From the cell containing the given text, extract its center point as [X, Y] coordinate. 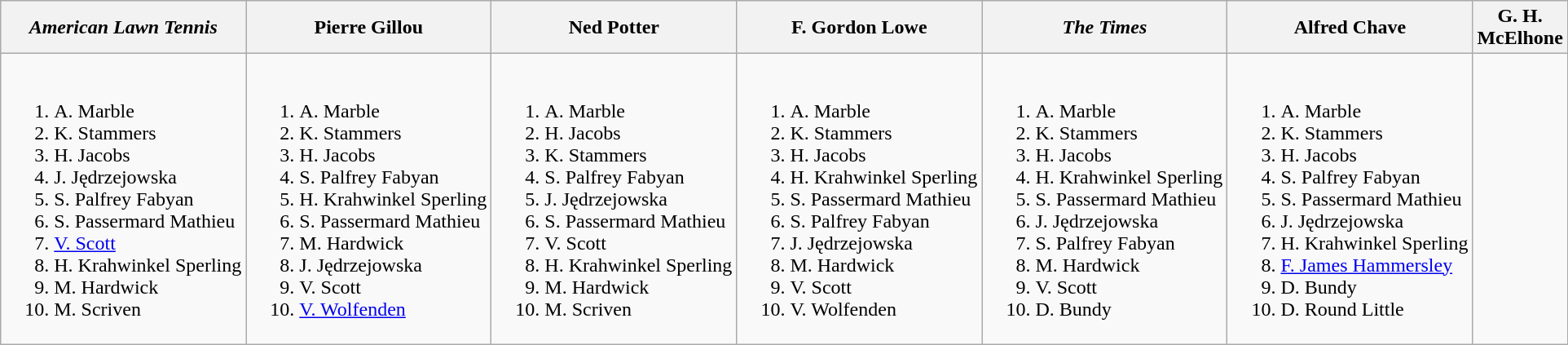
The Times [1105, 28]
Ned Potter [614, 28]
A. Marble K. Stammers H. Jacobs J. Jędrzejowska S. Palfrey Fabyan S. Passermard Mathieu V. Scott H. Krahwinkel Sperling M. Hardwick M. Scriven [124, 199]
Alfred Chave [1350, 28]
A. Marble K. Stammers H. Jacobs S. Palfrey Fabyan H. Krahwinkel Sperling S. Passermard Mathieu M. Hardwick J. Jędrzejowska V. Scott V. Wolfenden [368, 199]
A. Marble K. Stammers H. Jacobs H. Krahwinkel Sperling S. Passermard Mathieu S. Palfrey Fabyan J. Jędrzejowska M. Hardwick V. Scott V. Wolfenden [859, 199]
F. Gordon Lowe [859, 28]
A. Marble K. Stammers H. Jacobs H. Krahwinkel Sperling S. Passermard Mathieu J. Jędrzejowska S. Palfrey Fabyan M. Hardwick V. Scott D. Bundy [1105, 199]
American Lawn Tennis [124, 28]
G. H. McElhone [1520, 28]
Pierre Gillou [368, 28]
A. Marble H. Jacobs K. Stammers S. Palfrey Fabyan J. Jędrzejowska S. Passermard Mathieu V. Scott H. Krahwinkel Sperling M. Hardwick M. Scriven [614, 199]
